Return (x, y) of the center of cell containing provided text 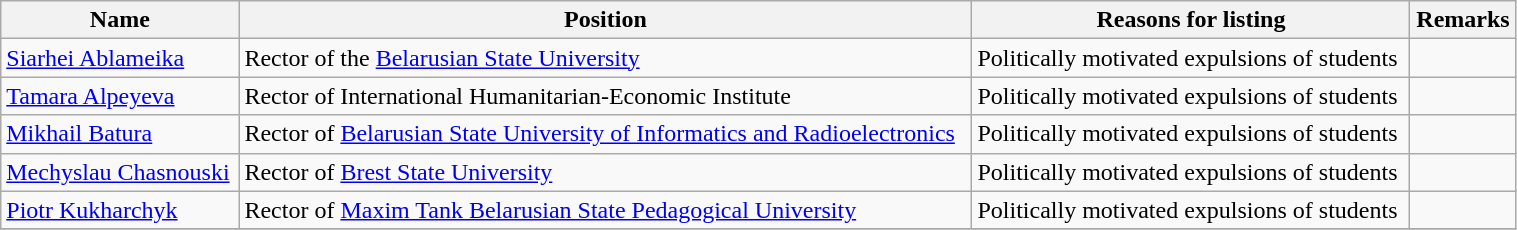
Rector of International Humanitarian-Economic Institute (606, 96)
Mechyslau Chasnouski (120, 172)
Rector of Maxim Tank Belarusian State Pedagogical University (606, 210)
Mikhail Batura (120, 134)
Rector of the Belarusian State University (606, 58)
Piotr Kukharchyk (120, 210)
Rector of Belarusian State University of Informatics and Radioelectronics (606, 134)
Siarhei Ablameika (120, 58)
Tamara Alpeyeva (120, 96)
Reasons for listing (1191, 20)
Position (606, 20)
Name (120, 20)
Remarks (1463, 20)
Rector of Brest State University (606, 172)
